Detect which cell encompasses the target text, then output its [X, Y] center coordinate. 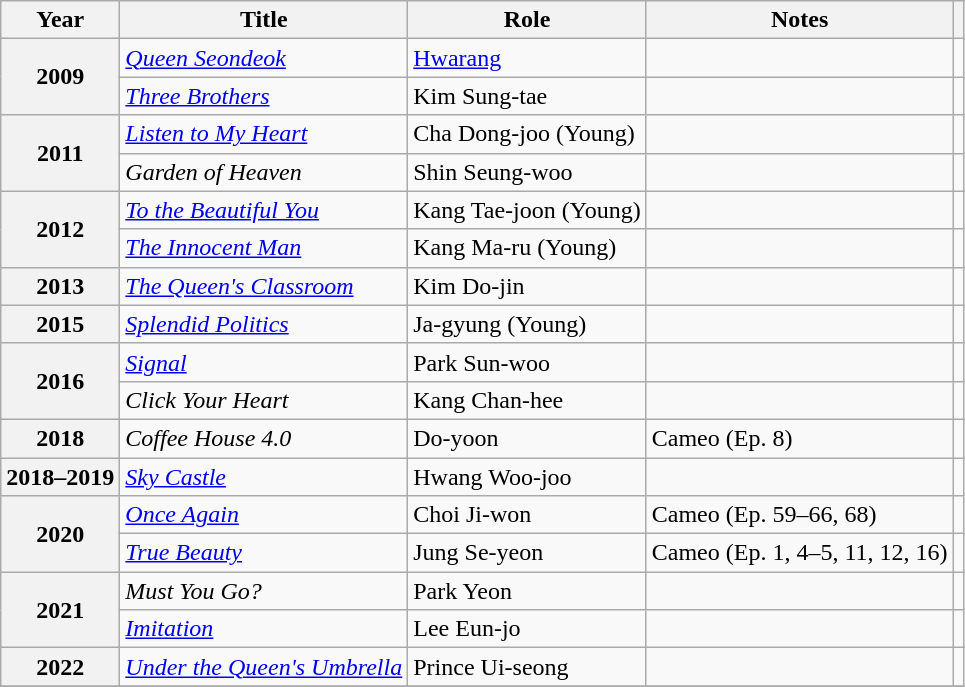
Garden of Heaven [264, 172]
Cha Dong-joo (Young) [527, 134]
Kang Chan-hee [527, 400]
Cameo (Ep. 8) [800, 438]
Lee Eun-jo [527, 629]
Queen Seondeok [264, 58]
Jung Se-yeon [527, 553]
Kim Do-jin [527, 286]
Sky Castle [264, 477]
2013 [60, 286]
Once Again [264, 515]
Click Your Heart [264, 400]
Prince Ui-seong [527, 667]
Ja-gyung (Young) [527, 324]
2009 [60, 77]
Park Sun-woo [527, 362]
Role [527, 20]
Coffee House 4.0 [264, 438]
Cameo (Ep. 1, 4–5, 11, 12, 16) [800, 553]
The Queen's Classroom [264, 286]
2018 [60, 438]
Park Yeon [527, 591]
Do-yoon [527, 438]
Signal [264, 362]
2016 [60, 381]
2021 [60, 610]
2018–2019 [60, 477]
To the Beautiful You [264, 210]
Kim Sung-tae [527, 96]
Kang Ma-ru (Young) [527, 248]
Kang Tae-joon (Young) [527, 210]
Under the Queen's Umbrella [264, 667]
Choi Ji-won [527, 515]
2011 [60, 153]
Imitation [264, 629]
Year [60, 20]
The Innocent Man [264, 248]
2015 [60, 324]
Hwarang [527, 58]
Cameo (Ep. 59–66, 68) [800, 515]
Hwang Woo-joo [527, 477]
Shin Seung-woo [527, 172]
2012 [60, 229]
True Beauty [264, 553]
Three Brothers [264, 96]
2020 [60, 534]
Listen to My Heart [264, 134]
2022 [60, 667]
Splendid Politics [264, 324]
Notes [800, 20]
Must You Go? [264, 591]
Title [264, 20]
